Pinpoint the cell where the given text exists, returning its [x, y] midpoint coordinate. 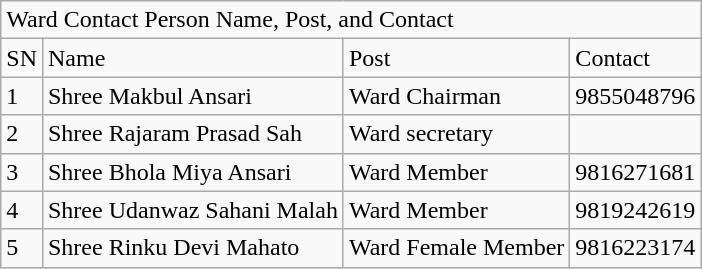
3 [22, 172]
5 [22, 248]
Contact [636, 58]
Shree Rajaram Prasad Sah [192, 134]
2 [22, 134]
SN [22, 58]
Shree Rinku Devi Mahato [192, 248]
1 [22, 96]
Ward Chairman [456, 96]
Name [192, 58]
4 [22, 210]
Ward Contact Person Name, Post, and Contact [351, 20]
Ward secretary [456, 134]
Ward Female Member [456, 248]
9816223174 [636, 248]
Shree Bhola Miya Ansari [192, 172]
9855048796 [636, 96]
9819242619 [636, 210]
Shree Udanwaz Sahani Malah [192, 210]
Post [456, 58]
9816271681 [636, 172]
Shree Makbul Ansari [192, 96]
